Output the [X, Y] coordinate of the center of the cell containing the given text.  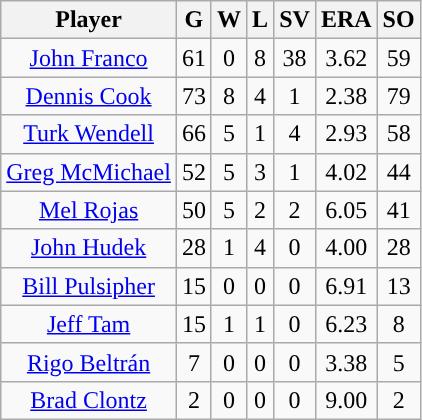
13 [398, 286]
7 [194, 362]
John Hudek [89, 248]
4.02 [346, 172]
Jeff Tam [89, 324]
SO [398, 20]
2.93 [346, 134]
Brad Clontz [89, 400]
SV [295, 20]
6.05 [346, 210]
ERA [346, 20]
Turk Wendell [89, 134]
6.23 [346, 324]
50 [194, 210]
2.38 [346, 96]
Bill Pulsipher [89, 286]
John Franco [89, 58]
79 [398, 96]
Player [89, 20]
58 [398, 134]
44 [398, 172]
6.91 [346, 286]
Mel Rojas [89, 210]
3.62 [346, 58]
4.00 [346, 248]
9.00 [346, 400]
3 [260, 172]
Greg McMichael [89, 172]
59 [398, 58]
Rigo Beltrán [89, 362]
41 [398, 210]
Dennis Cook [89, 96]
3.38 [346, 362]
73 [194, 96]
G [194, 20]
L [260, 20]
52 [194, 172]
66 [194, 134]
61 [194, 58]
38 [295, 58]
W [228, 20]
